Detect which cell encompasses the target text, then output its (X, Y) center coordinate. 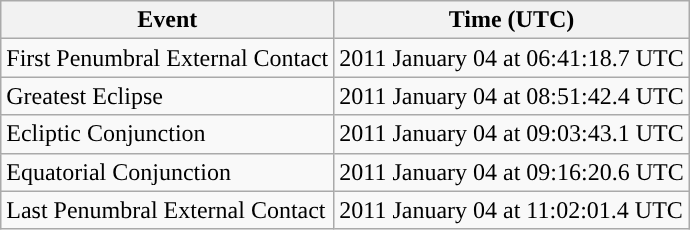
2011 January 04 at 08:51:42.4 UTC (512, 96)
Greatest Eclipse (168, 96)
Last Penumbral External Contact (168, 210)
Equatorial Conjunction (168, 172)
2011 January 04 at 09:03:43.1 UTC (512, 134)
Time (UTC) (512, 20)
Ecliptic Conjunction (168, 134)
2011 January 04 at 09:16:20.6 UTC (512, 172)
2011 January 04 at 11:02:01.4 UTC (512, 210)
First Penumbral External Contact (168, 58)
Event (168, 20)
2011 January 04 at 06:41:18.7 UTC (512, 58)
